From the cell containing the given text, extract its center point as [X, Y] coordinate. 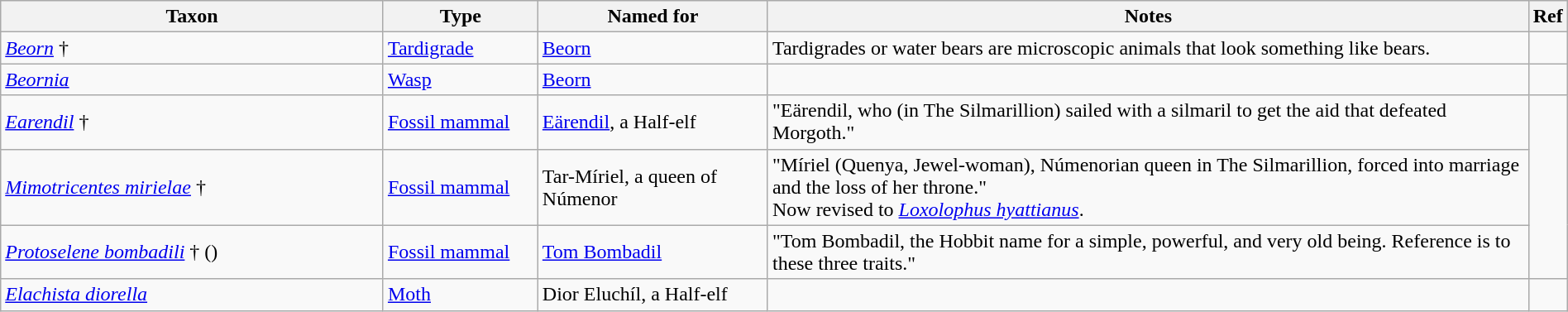
"Tom Bombadil, the Hobbit name for a simple, powerful, and very old being. Reference is to these three traits." [1148, 252]
Moth [460, 295]
Notes [1148, 17]
"Eärendil, who (in The Silmarillion) sailed with a silmaril to get the aid that defeated Morgoth." [1148, 122]
Ref [1548, 17]
Tom Bombadil [653, 252]
Beornia [192, 79]
Mimotricentes mirielae † [192, 187]
Wasp [460, 79]
Tar-Míriel, a queen of Númenor [653, 187]
Type [460, 17]
Earendil † [192, 122]
Protoselene bombadili † () [192, 252]
Named for [653, 17]
Tardigrades or water bears are microscopic animals that look something like bears. [1148, 48]
Tardigrade [460, 48]
Elachista diorella [192, 295]
Beorn † [192, 48]
Dior Eluchíl, a Half-elf [653, 295]
Taxon [192, 17]
Eärendil, a Half-elf [653, 122]
